Search for the cell housing the specified text and yield its (x, y) center coordinate. 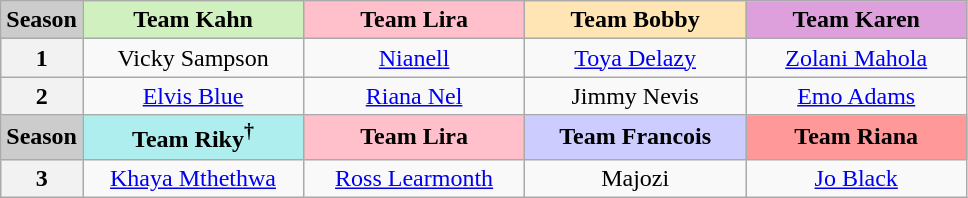
Team Riana (856, 138)
Nianell (414, 58)
Vicky Sampson (192, 58)
Majozi (636, 178)
3 (42, 178)
Team Kahn (192, 20)
Riana Nel (414, 96)
Team Karen (856, 20)
Team Riky† (192, 138)
Team Bobby (636, 20)
Ross Learmonth (414, 178)
Team Francois (636, 138)
Emo Adams (856, 96)
1 (42, 58)
Elvis Blue (192, 96)
Jo Black (856, 178)
Zolani Mahola (856, 58)
2 (42, 96)
Khaya Mthethwa (192, 178)
Jimmy Nevis (636, 96)
Toya Delazy (636, 58)
